Search for the cell housing the specified text and yield its (x, y) center coordinate. 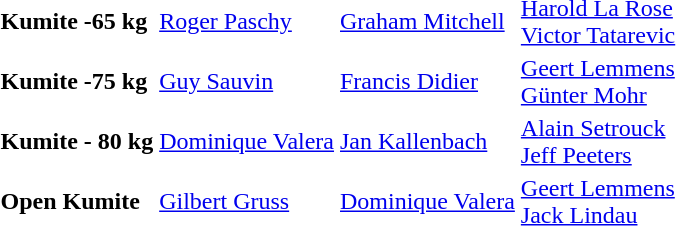
Alain Setrouck Jeff Peeters (598, 142)
Francis Didier (428, 82)
Dominique Valera (247, 142)
Geert Lemmens Günter Mohr (598, 82)
Jan Kallenbach (428, 142)
Guy Sauvin (247, 82)
